Provide the (x, y) coordinate of the cell's center where the given text is located.  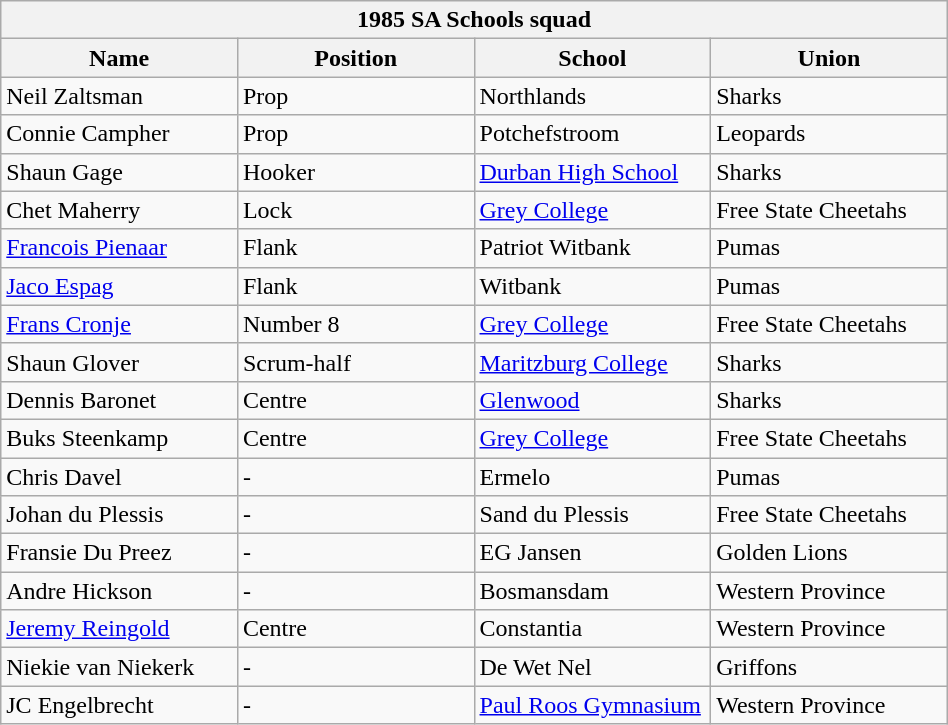
Potchefstroom (592, 134)
Johan du Plessis (120, 515)
Bosmansdam (592, 591)
Jeremy Reingold (120, 629)
Position (356, 58)
Number 8 (356, 324)
Sand du Plessis (592, 515)
Ermelo (592, 477)
Patriot Witbank (592, 248)
Buks Steenkamp (120, 438)
School (592, 58)
Chet Maherry (120, 210)
EG Jansen (592, 553)
Connie Campher (120, 134)
Griffons (830, 667)
Shaun Glover (120, 362)
Dennis Baronet (120, 400)
Jaco Espag (120, 286)
Maritzburg College (592, 362)
Northlands (592, 96)
Fransie Du Preez (120, 553)
Hooker (356, 172)
Shaun Gage (120, 172)
Constantia (592, 629)
Paul Roos Gymnasium (592, 705)
Francois Pienaar (120, 248)
Name (120, 58)
Neil Zaltsman (120, 96)
Glenwood (592, 400)
Frans Cronje (120, 324)
Lock (356, 210)
Andre Hickson (120, 591)
Golden Lions (830, 553)
Union (830, 58)
Niekie van Niekerk (120, 667)
Durban High School (592, 172)
Scrum-half (356, 362)
JC Engelbrecht (120, 705)
De Wet Nel (592, 667)
Chris Davel (120, 477)
Leopards (830, 134)
1985 SA Schools squad (474, 20)
Witbank (592, 286)
